For the text-containing cell, return its midpoint in [X, Y] coordinate format. 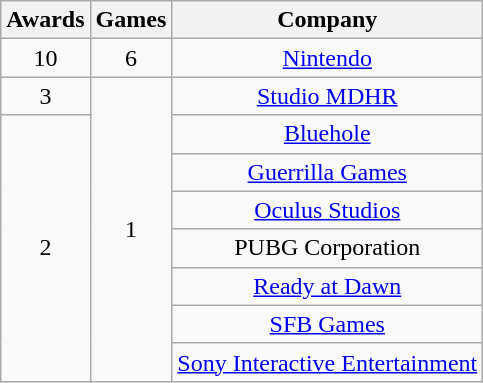
Company [328, 20]
Awards [46, 20]
PUBG Corporation [328, 248]
1 [131, 229]
Games [131, 20]
10 [46, 58]
Nintendo [328, 58]
2 [46, 248]
Ready at Dawn [328, 286]
3 [46, 96]
Studio MDHR [328, 96]
Oculus Studios [328, 210]
6 [131, 58]
Guerrilla Games [328, 172]
SFB Games [328, 324]
Sony Interactive Entertainment [328, 362]
Bluehole [328, 134]
